Return the (X, Y) coordinate for the center point of the cell that contains the specified text.  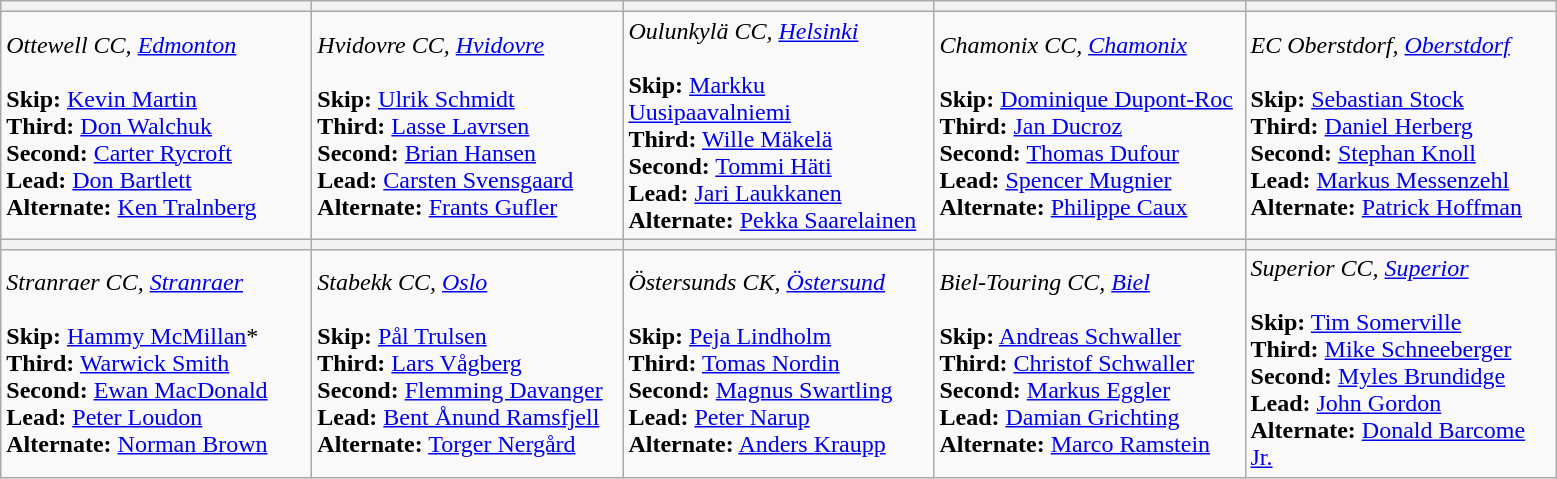
Ottewell CC, EdmontonSkip: Kevin Martin Third: Don Walchuk Second: Carter Rycroft Lead: Don Bartlett Alternate: Ken Tralnberg (156, 126)
Stabekk CC, OsloSkip: Pål Trulsen Third: Lars Vågberg Second: Flemming Davanger Lead: Bent Ånund Ramsfjell Alternate: Torger Nergård (468, 364)
Oulunkylä CC, HelsinkiSkip: Markku Uusipaavalniemi Third: Wille Mäkelä Second: Tommi Häti Lead: Jari Laukkanen Alternate: Pekka Saarelainen (778, 126)
Chamonix CC, ChamonixSkip: Dominique Dupont-Roc Third: Jan Ducroz Second: Thomas Dufour Lead: Spencer Mugnier Alternate: Philippe Caux (1090, 126)
Biel-Touring CC, BielSkip: Andreas Schwaller Third: Christof Schwaller Second: Markus Eggler Lead: Damian Grichting Alternate: Marco Ramstein (1090, 364)
Hvidovre CC, HvidovreSkip: Ulrik Schmidt Third: Lasse Lavrsen Second: Brian Hansen Lead: Carsten Svensgaard Alternate: Frants Gufler (468, 126)
EC Oberstdorf, OberstdorfSkip: Sebastian Stock Third: Daniel Herberg Second: Stephan Knoll Lead: Markus Messenzehl Alternate: Patrick Hoffman (1400, 126)
Östersunds CK, ÖstersundSkip: Peja Lindholm Third: Tomas Nordin Second: Magnus Swartling Lead: Peter Narup Alternate: Anders Kraupp (778, 364)
Stranraer CC, StranraerSkip: Hammy McMillan* Third: Warwick Smith Second: Ewan MacDonald Lead: Peter Loudon Alternate: Norman Brown (156, 364)
Superior CC, SuperiorSkip: Tim Somerville Third: Mike Schneeberger Second: Myles Brundidge Lead: John Gordon Alternate: Donald Barcome Jr. (1400, 364)
